Extract the (X, Y) coordinate from the center of the cell holding the provided text.  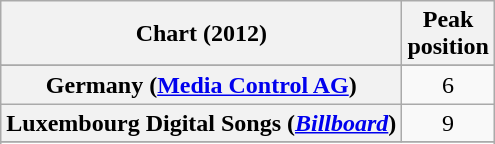
Chart (2012) (202, 34)
Germany (Media Control AG) (202, 85)
6 (448, 85)
Peakposition (448, 34)
Luxembourg Digital Songs (Billboard) (202, 123)
9 (448, 123)
